Identify which cell holds the provided text, then report its [X, Y] central coordinate. 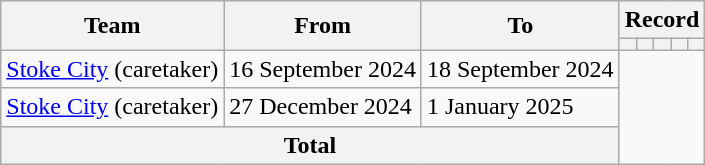
To [520, 26]
18 September 2024 [520, 69]
27 December 2024 [323, 107]
16 September 2024 [323, 69]
Team [112, 26]
Total [310, 145]
1 January 2025 [520, 107]
Record [662, 20]
From [323, 26]
